Find where the given text appears and provide that cell's center as (x, y) coordinate. 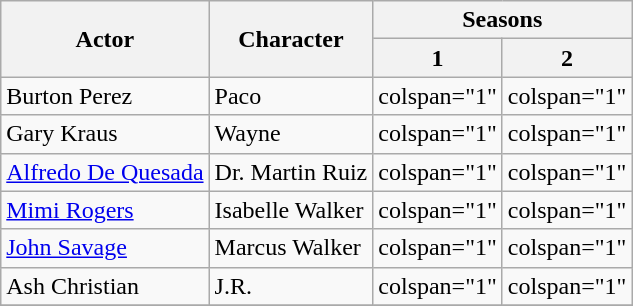
Alfredo De Quesada (105, 172)
Actor (105, 39)
Gary Kraus (105, 134)
1 (438, 58)
J.R. (291, 286)
Marcus Walker (291, 248)
Character (291, 39)
Isabelle Walker (291, 210)
Seasons (502, 20)
John Savage (105, 248)
Mimi Rogers (105, 210)
Paco (291, 96)
Wayne (291, 134)
Burton Perez (105, 96)
Dr. Martin Ruiz (291, 172)
2 (567, 58)
Ash Christian (105, 286)
